Identify which cell holds the provided text, then report its (x, y) central coordinate. 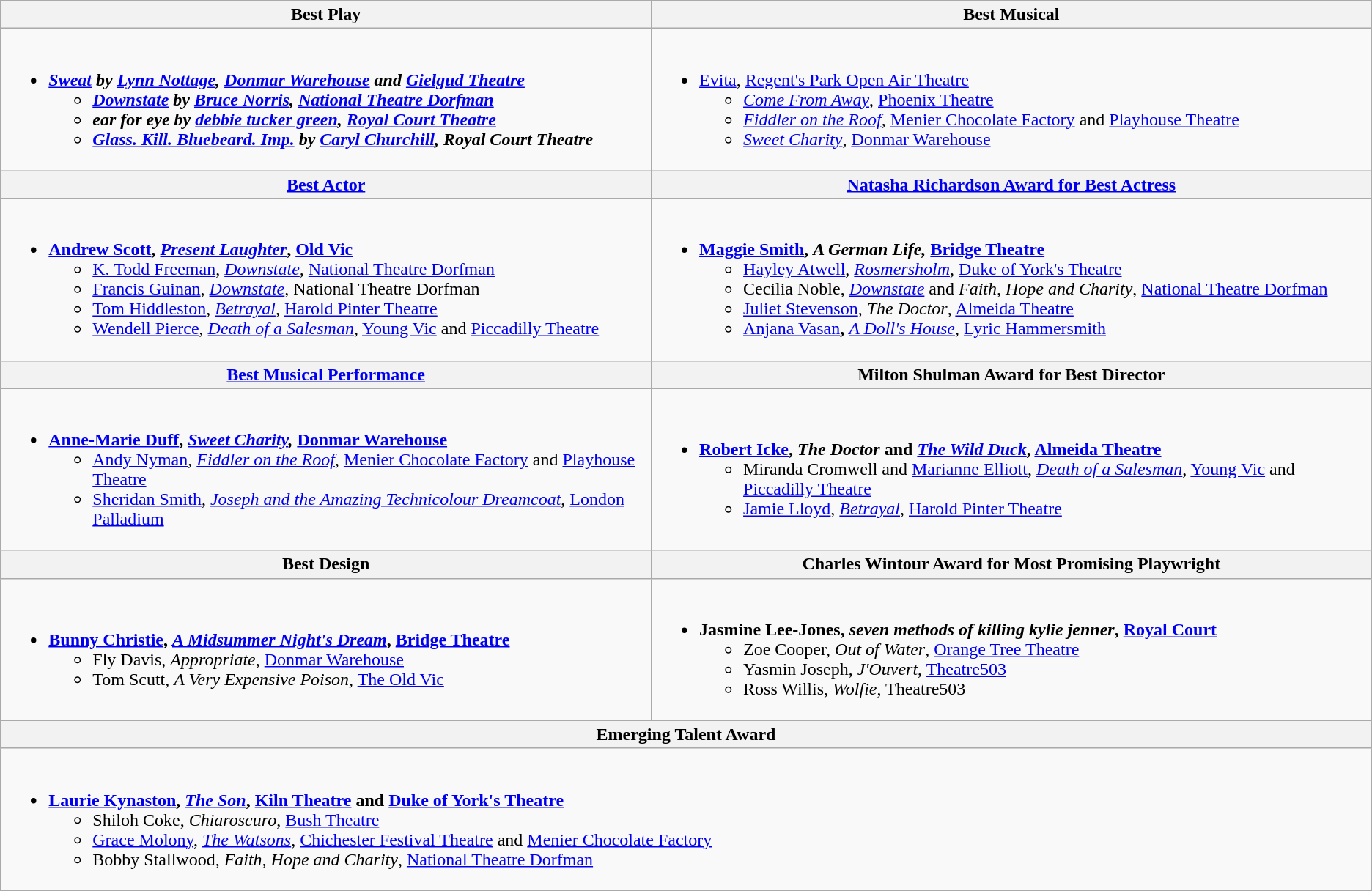
Best Play (326, 15)
Best Musical Performance (326, 374)
Best Musical (1011, 15)
Best Actor (326, 185)
Natasha Richardson Award for Best Actress (1011, 185)
Milton Shulman Award for Best Director (1011, 374)
Bunny Christie, A Midsummer Night's Dream, Bridge TheatreFly Davis, Appropriate, Donmar WarehouseTom Scutt, A Very Expensive Poison, The Old Vic (326, 649)
Emerging Talent Award (686, 734)
Best Design (326, 564)
Charles Wintour Award for Most Promising Playwright (1011, 564)
